From the cell containing the given text, extract its center point as (X, Y) coordinate. 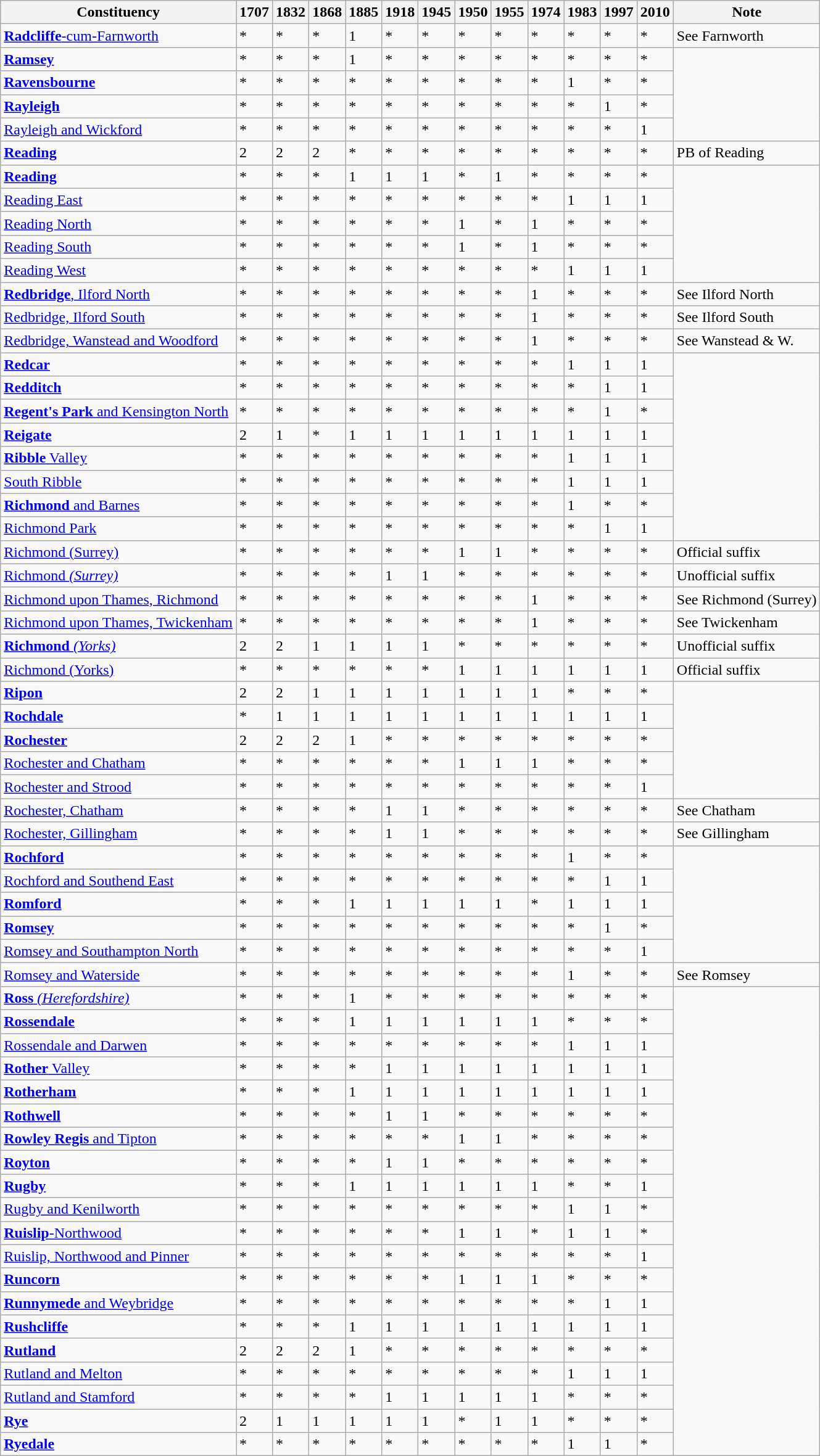
Ruislip-Northwood (118, 1233)
Rutland and Stamford (118, 1397)
Rayleigh and Wickford (118, 130)
Redcar (118, 364)
Rye (118, 1420)
1707 (254, 12)
Ramsey (118, 59)
Runcorn (118, 1280)
See Wanstead & W. (747, 341)
Romsey (118, 927)
Reigate (118, 435)
Rowley Regis and Tipton (118, 1139)
Redbridge, Wanstead and Woodford (118, 341)
1983 (582, 12)
2010 (655, 12)
See Twickenham (747, 622)
Richmond upon Thames, Twickenham (118, 622)
Rutland (118, 1350)
Regent's Park and Kensington North (118, 411)
Rugby and Kenilworth (118, 1209)
Rochester, Gillingham (118, 834)
1868 (327, 12)
Redditch (118, 388)
Reading South (118, 247)
Reading East (118, 200)
Runnymede and Weybridge (118, 1303)
Ripon (118, 693)
Ryedale (118, 1444)
Rushcliffe (118, 1326)
Redbridge, Ilford North (118, 294)
Rochester (118, 740)
Ruislip, Northwood and Pinner (118, 1256)
Rochester, Chatham (118, 810)
See Ilford North (747, 294)
Rotherham (118, 1092)
1955 (510, 12)
Richmond upon Thames, Richmond (118, 599)
See Chatham (747, 810)
Richmond Park (118, 529)
1885 (364, 12)
Rochester and Strood (118, 787)
Rossendale (118, 1021)
1997 (618, 12)
Rochester and Chatham (118, 763)
Redbridge, Ilford South (118, 318)
Reading West (118, 270)
Constituency (118, 12)
Rayleigh (118, 106)
Radcliffe-cum-Farnworth (118, 36)
Romsey and Waterside (118, 974)
Royton (118, 1162)
Note (747, 12)
1945 (437, 12)
Rossendale and Darwen (118, 1045)
Reading North (118, 223)
Ross (Herefordshire) (118, 998)
See Richmond (Surrey) (747, 599)
1832 (291, 12)
1950 (473, 12)
1974 (545, 12)
Ribble Valley (118, 458)
Ravensbourne (118, 83)
Rothwell (118, 1116)
Romford (118, 904)
Richmond and Barnes (118, 505)
See Gillingham (747, 834)
Romsey and Southampton North (118, 951)
1918 (400, 12)
Rochford and Southend East (118, 881)
See Ilford South (747, 318)
PB of Reading (747, 153)
Rochford (118, 857)
Rugby (118, 1186)
Rutland and Melton (118, 1373)
See Farnworth (747, 36)
Rochdale (118, 717)
See Romsey (747, 974)
Rother Valley (118, 1069)
South Ribble (118, 482)
